Detect which cell encompasses the target text, then output its (X, Y) center coordinate. 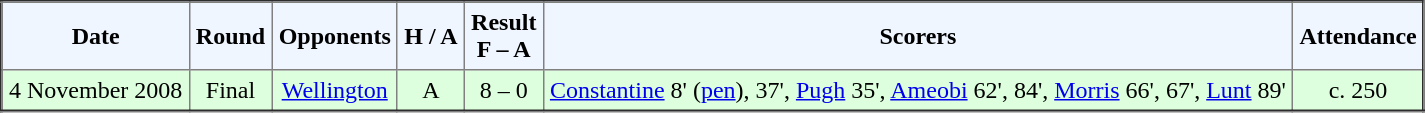
H / A (430, 36)
4 November 2008 (96, 90)
Scorers (918, 36)
Date (96, 36)
Round (230, 36)
ResultF – A (504, 36)
Wellington (335, 90)
Final (230, 90)
Attendance (1359, 36)
Opponents (335, 36)
8 – 0 (504, 90)
A (430, 90)
c. 250 (1359, 90)
Constantine 8' (pen), 37', Pugh 35', Ameobi 62', 84', Morris 66', 67', Lunt 89' (918, 90)
